Find where the given text appears and provide that cell's center as (X, Y) coordinate. 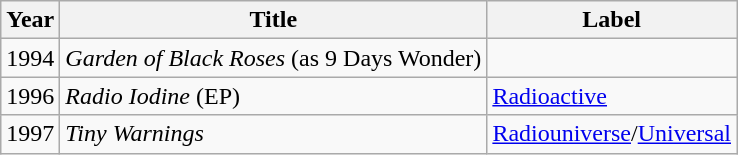
Label (612, 20)
1997 (30, 134)
Tiny Warnings (274, 134)
Radio Iodine (EP) (274, 96)
1996 (30, 96)
Radiouniverse/Universal (612, 134)
Year (30, 20)
Title (274, 20)
Garden of Black Roses (as 9 Days Wonder) (274, 58)
1994 (30, 58)
Radioactive (612, 96)
